For the text-containing cell, return its midpoint in [X, Y] coordinate format. 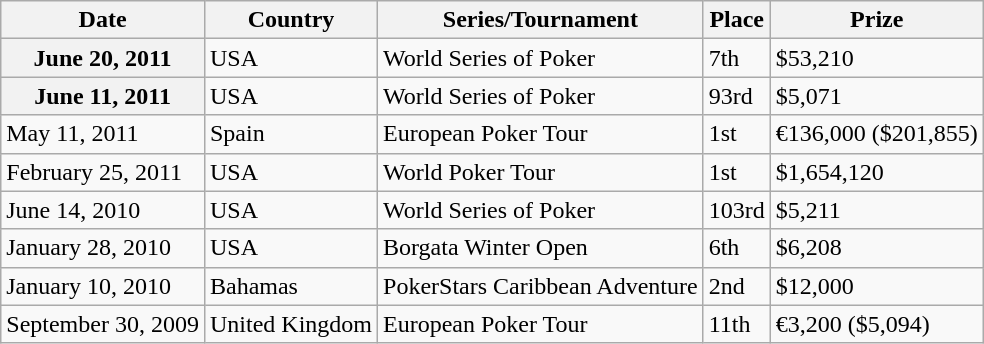
$5,211 [876, 210]
Place [736, 20]
€3,200 ($5,094) [876, 324]
Series/Tournament [541, 20]
January 28, 2010 [103, 248]
Date [103, 20]
$1,654,120 [876, 172]
$12,000 [876, 286]
June 14, 2010 [103, 210]
June 20, 2011 [103, 58]
$53,210 [876, 58]
Spain [290, 134]
February 25, 2011 [103, 172]
103rd [736, 210]
93rd [736, 96]
September 30, 2009 [103, 324]
Borgata Winter Open [541, 248]
Bahamas [290, 286]
Prize [876, 20]
United Kingdom [290, 324]
Country [290, 20]
June 11, 2011 [103, 96]
PokerStars Caribbean Adventure [541, 286]
11th [736, 324]
2nd [736, 286]
May 11, 2011 [103, 134]
6th [736, 248]
$5,071 [876, 96]
World Poker Tour [541, 172]
7th [736, 58]
January 10, 2010 [103, 286]
€136,000 ($201,855) [876, 134]
$6,208 [876, 248]
